Return [X, Y] of the center of cell containing provided text 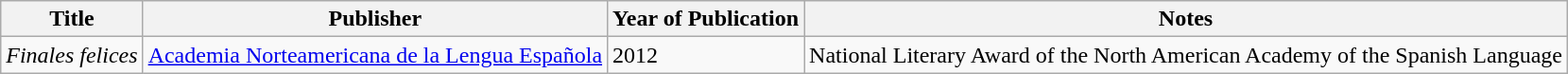
Publisher [374, 19]
Academia Norteamericana de la Lengua Española [374, 55]
National Literary Award of the North American Academy of the Spanish Language [1186, 55]
Title [72, 19]
Notes [1186, 19]
2012 [706, 55]
Finales felices [72, 55]
Year of Publication [706, 19]
